Identify which cell holds the provided text, then report its (x, y) central coordinate. 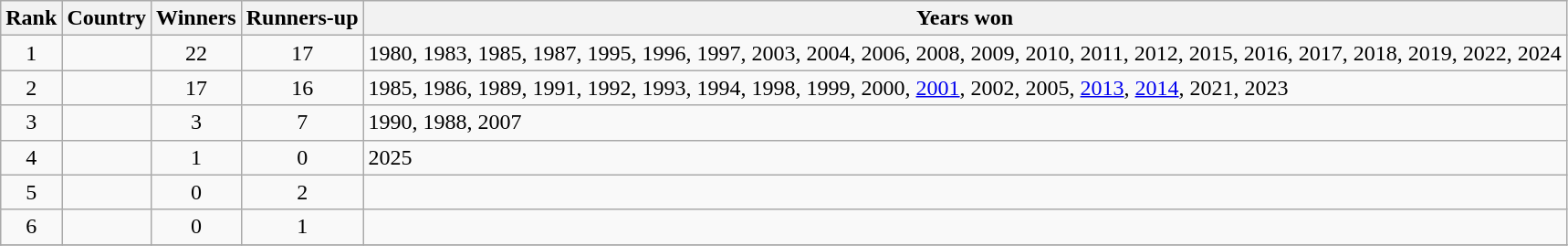
22 (197, 53)
16 (302, 88)
4 (31, 157)
7 (302, 123)
Country (107, 18)
Years won (965, 18)
6 (31, 227)
Runners-up (302, 18)
2025 (965, 157)
5 (31, 192)
1990, 1988, 2007 (965, 123)
1980, 1983, 1985, 1987, 1995, 1996, 1997, 2003, 2004, 2006, 2008, 2009, 2010, 2011, 2012, 2015, 2016, 2017, 2018, 2019, 2022, 2024 (965, 53)
1985, 1986, 1989, 1991, 1992, 1993, 1994, 1998, 1999, 2000, 2001, 2002, 2005, 2013, 2014, 2021, 2023 (965, 88)
Winners (197, 18)
Rank (31, 18)
